Locate the cell with the specified text and output its (X, Y) center coordinate. 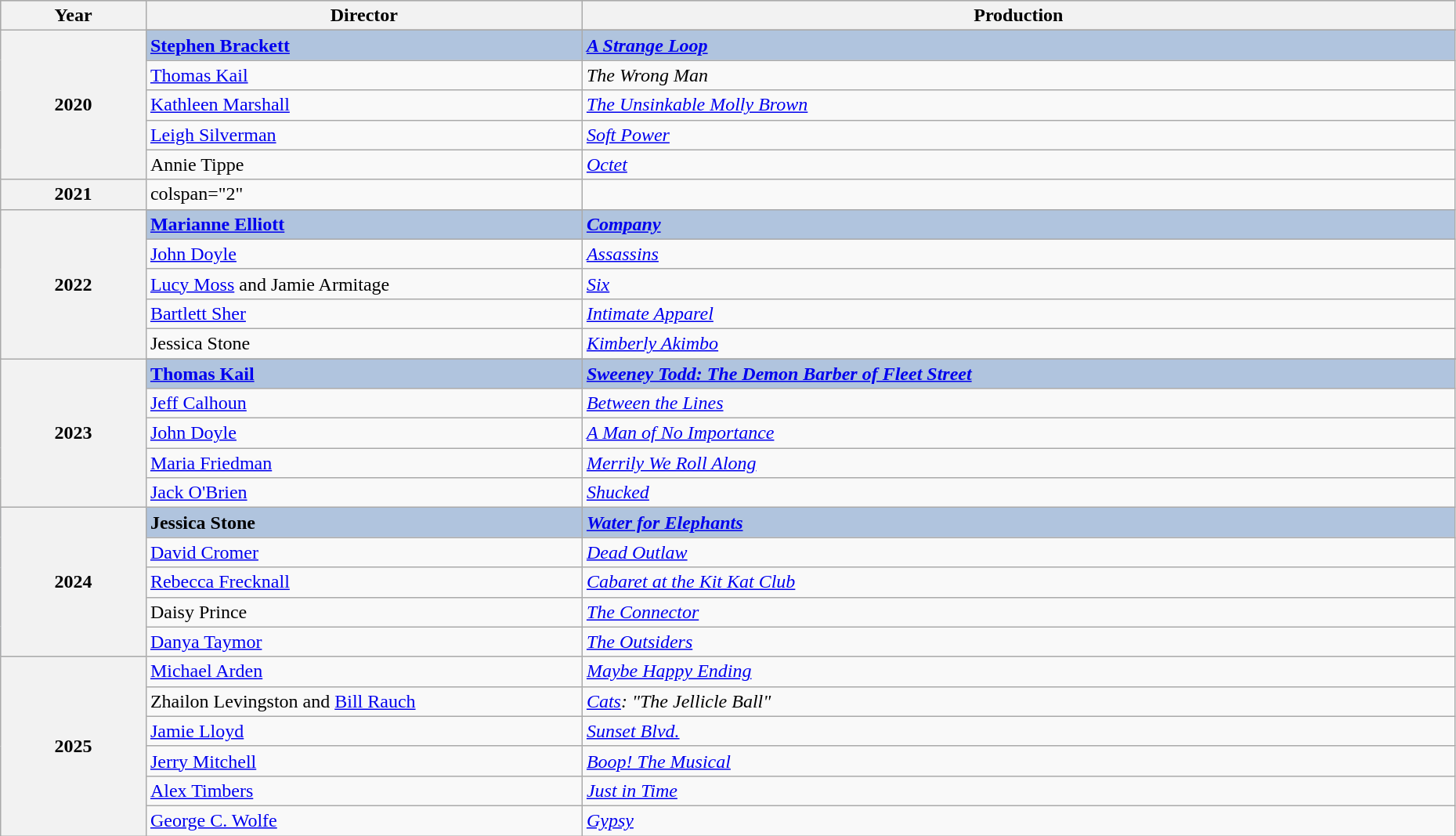
Cats: "The Jellicle Ball" (1018, 701)
Soft Power (1018, 135)
Cabaret at the Kit Kat Club (1018, 582)
2023 (74, 433)
Octet (1018, 165)
Water for Elephants (1018, 523)
Sweeney Todd: The Demon Barber of Fleet Street (1018, 374)
Marianne Elliott (363, 224)
2025 (74, 746)
colspan="2" (363, 194)
Merrily We Roll Along (1018, 463)
2021 (74, 194)
Annie Tippe (363, 165)
A Man of No Importance (1018, 433)
Lucy Moss and Jamie Armitage (363, 284)
Stephen Brackett (363, 45)
The Unsinkable Molly Brown (1018, 105)
David Cromer (363, 552)
Maybe Happy Ending (1018, 671)
Between the Lines (1018, 404)
Shucked (1018, 493)
Jerry Mitchell (363, 761)
George C. Wolfe (363, 820)
Just in Time (1018, 791)
Jack O'Brien (363, 493)
Maria Friedman (363, 463)
Intimate Apparel (1018, 313)
Company (1018, 224)
Bartlett Sher (363, 313)
The Connector (1018, 612)
Jeff Calhoun (363, 404)
Year (74, 16)
A Strange Loop (1018, 45)
2022 (74, 284)
Gypsy (1018, 820)
Rebecca Frecknall (363, 582)
Leigh Silverman (363, 135)
The Wrong Man (1018, 75)
2020 (74, 105)
Danya Taymor (363, 642)
The Outsiders (1018, 642)
Alex Timbers (363, 791)
Production (1018, 16)
2024 (74, 582)
Kimberly Akimbo (1018, 343)
Assassins (1018, 254)
Boop! The Musical (1018, 761)
Dead Outlaw (1018, 552)
Jamie Lloyd (363, 731)
Daisy Prince (363, 612)
Michael Arden (363, 671)
Six (1018, 284)
Sunset Blvd. (1018, 731)
Director (363, 16)
Zhailon Levingston and Bill Rauch (363, 701)
Kathleen Marshall (363, 105)
